From the cell containing the given text, extract its center point as [x, y] coordinate. 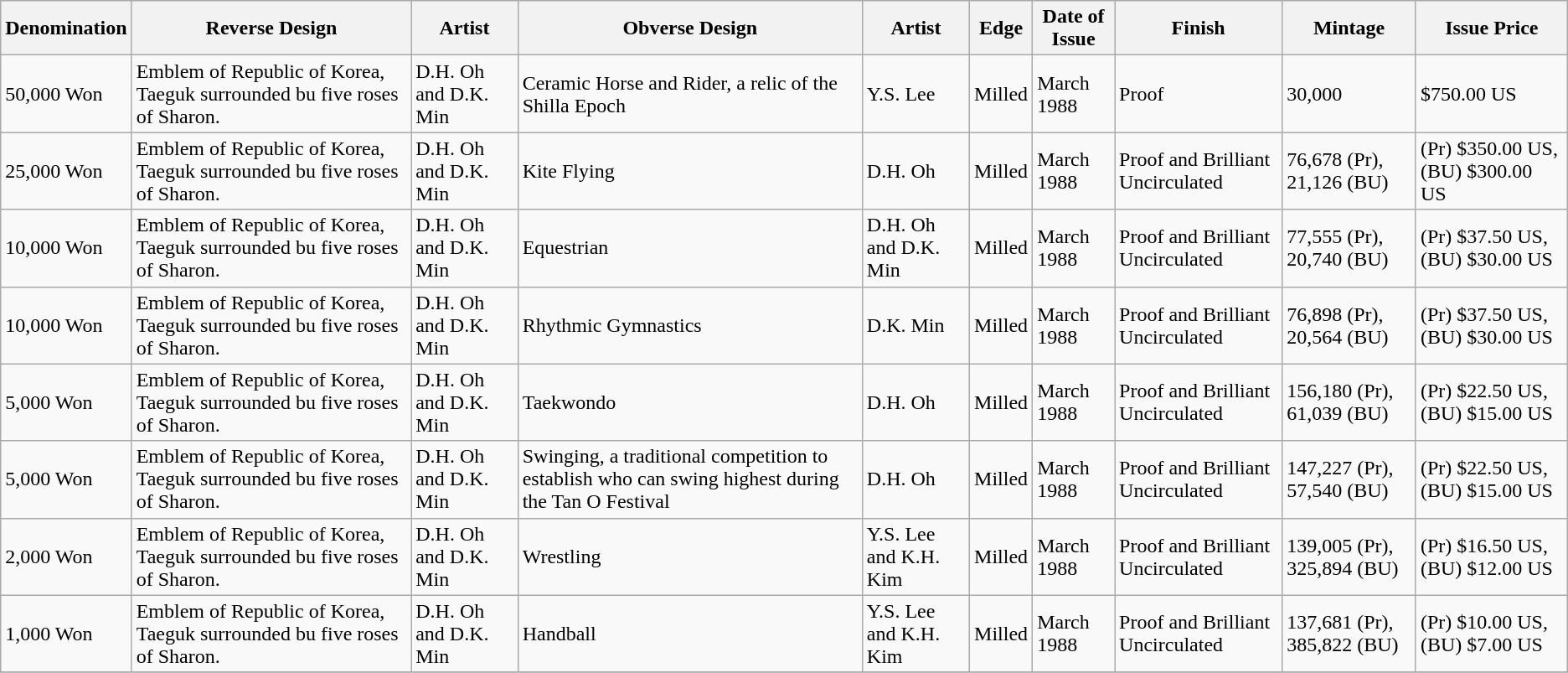
Y.S. Lee [916, 94]
139,005 (Pr), 325,894 (BU) [1349, 557]
76,678 (Pr), 21,126 (BU) [1349, 171]
Handball [690, 634]
50,000 Won [66, 94]
30,000 [1349, 94]
Taekwondo [690, 402]
Ceramic Horse and Rider, a relic of the Shilla Epoch [690, 94]
1,000 Won [66, 634]
D.K. Min [916, 325]
Date of Issue [1074, 28]
156,180 (Pr), 61,039 (BU) [1349, 402]
(Pr) $350.00 US, (BU) $300.00 US [1491, 171]
Kite Flying [690, 171]
Proof [1199, 94]
Mintage [1349, 28]
76,898 (Pr), 20,564 (BU) [1349, 325]
Equestrian [690, 248]
Obverse Design [690, 28]
Denomination [66, 28]
(Pr) $16.50 US, (BU) $12.00 US [1491, 557]
Edge [1002, 28]
2,000 Won [66, 557]
(Pr) $10.00 US, (BU) $7.00 US [1491, 634]
Finish [1199, 28]
147,227 (Pr), 57,540 (BU) [1349, 479]
Wrestling [690, 557]
77,555 (Pr), 20,740 (BU) [1349, 248]
Reverse Design [271, 28]
Issue Price [1491, 28]
$750.00 US [1491, 94]
Swinging, a traditional competition to establish who can swing highest during the Tan O Festival [690, 479]
25,000 Won [66, 171]
Rhythmic Gymnastics [690, 325]
137,681 (Pr), 385,822 (BU) [1349, 634]
